Return (x, y) of the center of cell containing provided text 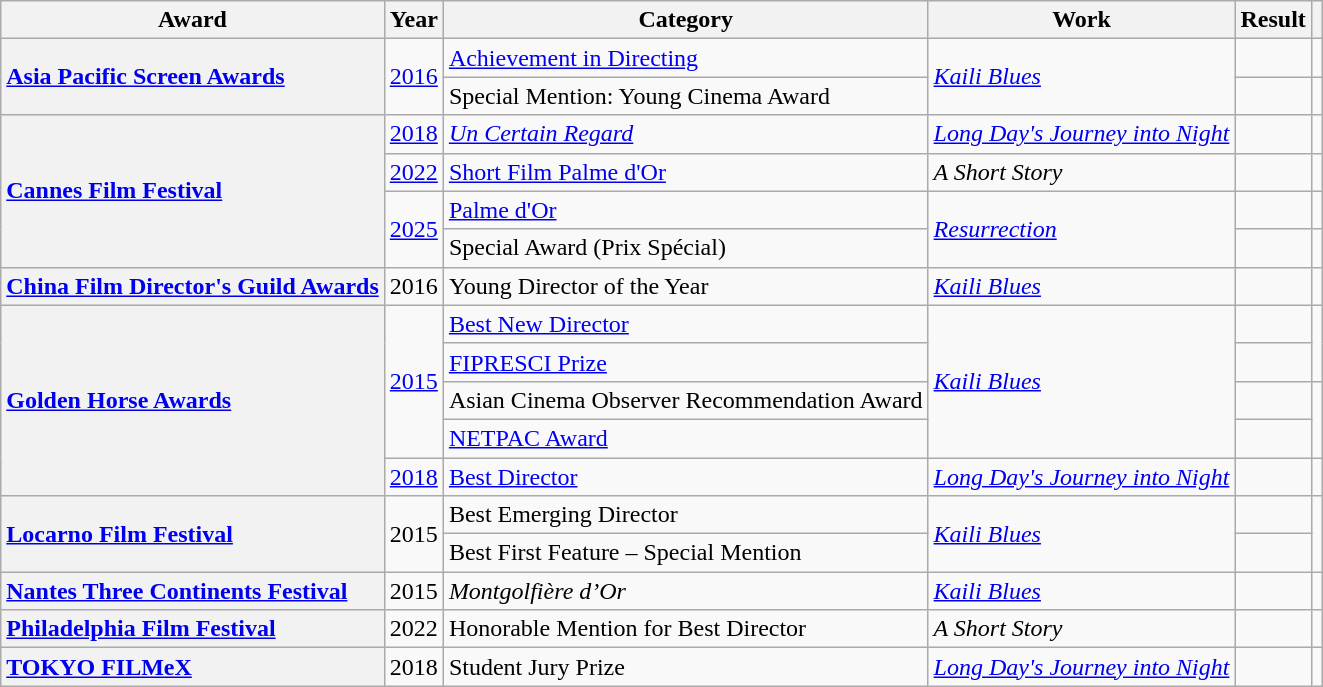
Award (193, 20)
Montgolfière d’Or (686, 591)
Honorable Mention for Best Director (686, 629)
FIPRESCI Prize (686, 362)
Resurrection (1082, 229)
Result (1273, 20)
Category (686, 20)
TOKYO FILMeX (193, 667)
Un Certain Regard (686, 134)
Golden Horse Awards (193, 400)
Best Director (686, 477)
Asia Pacific Screen Awards (193, 77)
Nantes Three Continents Festival (193, 591)
Special Mention: Young Cinema Award (686, 96)
Young Director of the Year (686, 286)
Special Award (Prix Spécial) (686, 248)
2025 (414, 229)
China Film Director's Guild Awards (193, 286)
Year (414, 20)
Best First Feature – Special Mention (686, 553)
Palme d'Or (686, 210)
Student Jury Prize (686, 667)
Best New Director (686, 324)
Cannes Film Festival (193, 191)
Philadelphia Film Festival (193, 629)
Locarno Film Festival (193, 534)
Work (1082, 20)
NETPAC Award (686, 438)
Best Emerging Director (686, 515)
Asian Cinema Observer Recommendation Award (686, 400)
Short Film Palme d'Or (686, 172)
Achievement in Directing (686, 58)
